Return (X, Y) of the center of cell containing provided text 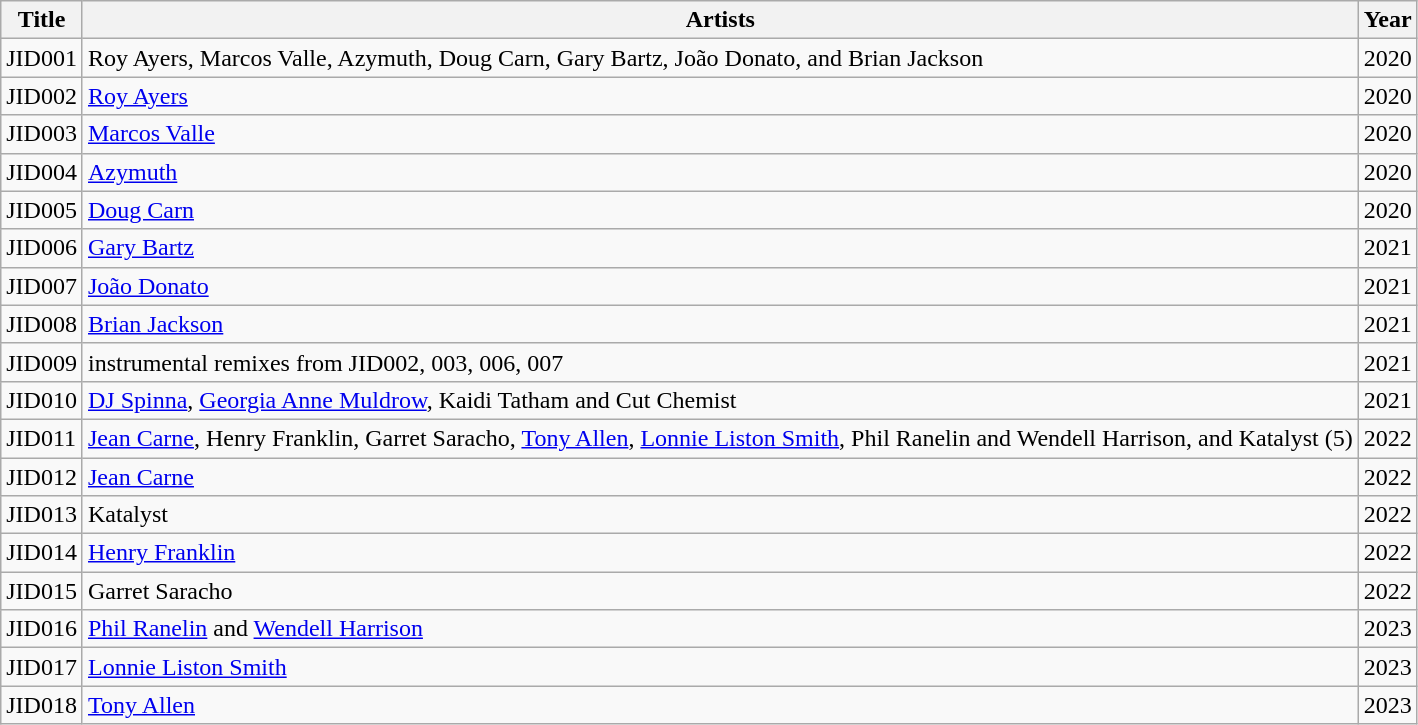
Garret Saracho (720, 591)
JID018 (42, 705)
JID017 (42, 667)
Doug Carn (720, 210)
Tony Allen (720, 705)
JID016 (42, 629)
JID011 (42, 438)
Jean Carne (720, 477)
DJ Spinna, Georgia Anne Muldrow, Kaidi Tatham and Cut Chemist (720, 400)
JID013 (42, 515)
JID001 (42, 58)
JID006 (42, 248)
JID009 (42, 362)
JID014 (42, 553)
JID003 (42, 134)
Title (42, 20)
Year (1388, 20)
JID015 (42, 591)
JID002 (42, 96)
Henry Franklin (720, 553)
instrumental remixes from JID002, 003, 006, 007 (720, 362)
Azymuth (720, 172)
Phil Ranelin and Wendell Harrison (720, 629)
Marcos Valle (720, 134)
Jean Carne, Henry Franklin, Garret Saracho, Tony Allen, Lonnie Liston Smith, Phil Ranelin and Wendell Harrison, and Katalyst (5) (720, 438)
Lonnie Liston Smith (720, 667)
JID012 (42, 477)
Roy Ayers (720, 96)
JID004 (42, 172)
JID005 (42, 210)
JID008 (42, 324)
JID007 (42, 286)
João Donato (720, 286)
Roy Ayers, Marcos Valle, Azymuth, Doug Carn, Gary Bartz, João Donato, and Brian Jackson (720, 58)
Gary Bartz (720, 248)
Brian Jackson (720, 324)
JID010 (42, 400)
Artists (720, 20)
Katalyst (720, 515)
